Determine the (x, y) coordinate at the center of the cell enclosing the given text.  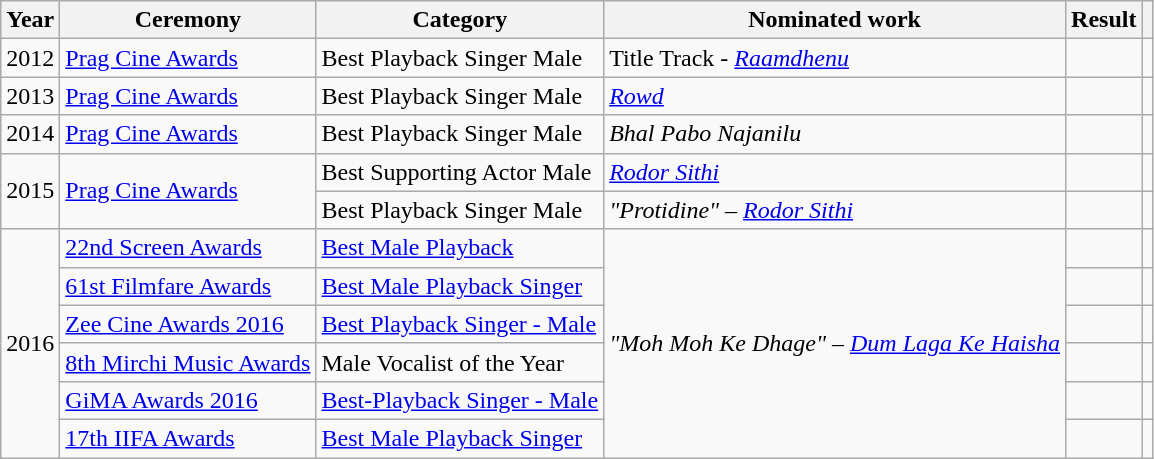
2012 (30, 58)
"Protidine" – Rodor Sithi (835, 210)
Year (30, 20)
Best Supporting Actor Male (460, 172)
17th IIFA Awards (188, 438)
2013 (30, 96)
"Moh Moh Ke Dhage" – Dum Laga Ke Haisha (835, 343)
Best Male Playback (460, 248)
61st Filmfare Awards (188, 286)
8th Mirchi Music Awards (188, 362)
Ceremony (188, 20)
Nominated work (835, 20)
Rowd (835, 96)
GiMA Awards 2016 (188, 400)
Result (1104, 20)
Rodor Sithi (835, 172)
Best Playback Singer - Male (460, 324)
Male Vocalist of the Year (460, 362)
2014 (30, 134)
2016 (30, 343)
Best-Playback Singer - Male (460, 400)
2015 (30, 191)
22nd Screen Awards (188, 248)
Title Track - Raamdhenu (835, 58)
Category (460, 20)
Bhal Pabo Najanilu (835, 134)
Zee Cine Awards 2016 (188, 324)
